Return (X, Y) of the center of cell containing provided text 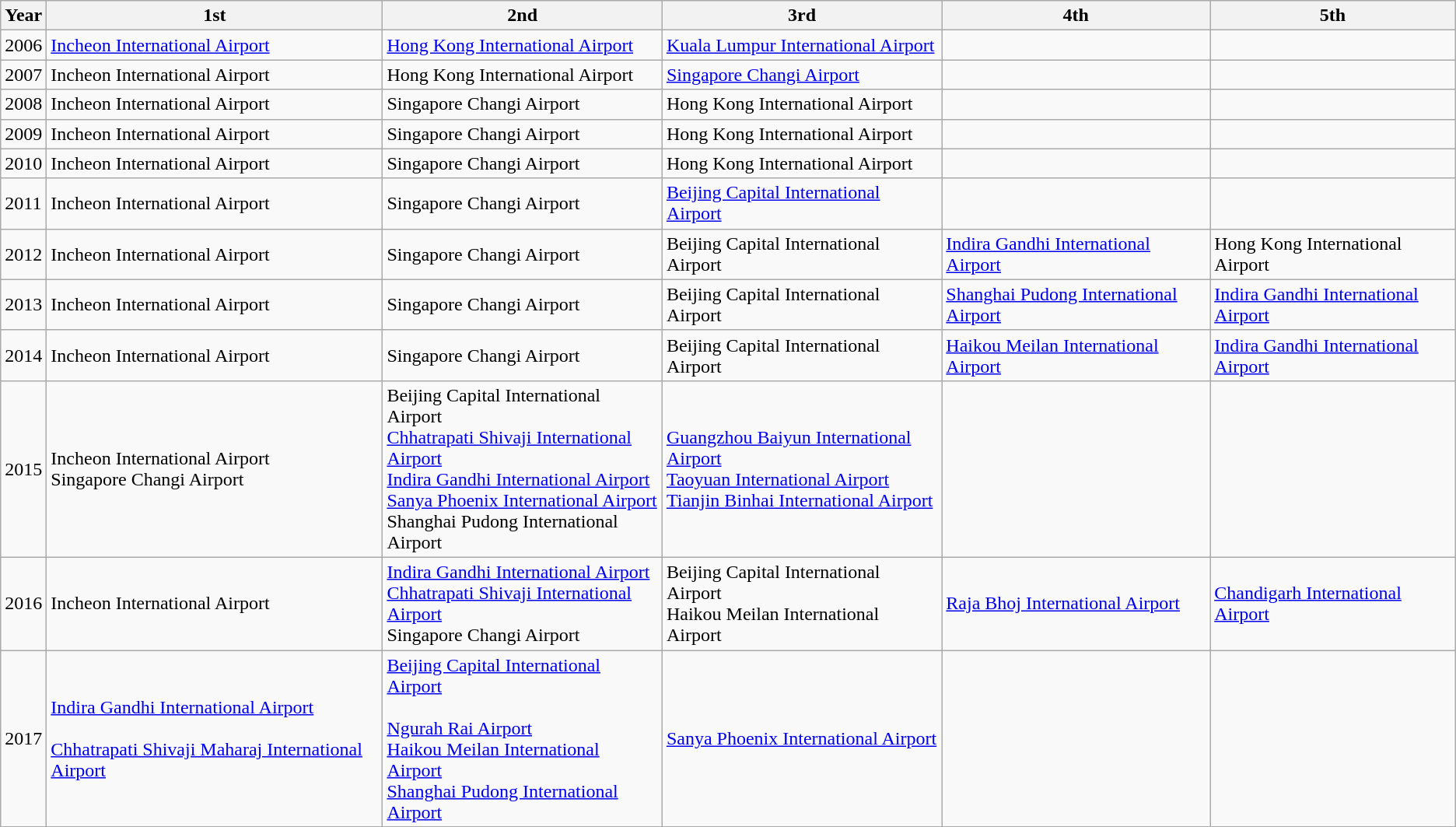
Shanghai Pudong International Airport (1076, 305)
Chandigarh International Airport (1333, 604)
Indira Gandhi International Airport Chhatrapati Shivaji Maharaj International Airport (215, 739)
3rd (801, 16)
Beijing Capital International Airport Ngurah Rai Airport Haikou Meilan International Airport Shanghai Pudong International Airport (523, 739)
2010 (23, 163)
Incheon International Airport Singapore Changi Airport (215, 468)
2017 (23, 739)
2014 (23, 355)
Raja Bhoj International Airport (1076, 604)
2007 (23, 75)
2016 (23, 604)
2013 (23, 305)
Sanya Phoenix International Airport (801, 739)
2008 (23, 104)
Beijing Capital International Airport Haikou Meilan International Airport (801, 604)
2009 (23, 134)
2011 (23, 204)
2012 (23, 254)
2nd (523, 16)
4th (1076, 16)
Haikou Meilan International Airport (1076, 355)
1st (215, 16)
2015 (23, 468)
Kuala Lumpur International Airport (801, 45)
2006 (23, 45)
5th (1333, 16)
Year (23, 16)
Indira Gandhi International Airport Chhatrapati Shivaji International Airport Singapore Changi Airport (523, 604)
Guangzhou Baiyun International Airport Taoyuan International Airport Tianjin Binhai International Airport (801, 468)
